Extract the [x, y] coordinate from the center of the cell holding the provided text.  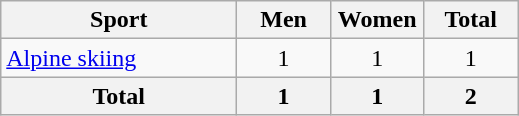
Alpine skiing [119, 58]
2 [471, 96]
Women [377, 20]
Sport [119, 20]
Men [284, 20]
